Capture the cell that displays the provided text and extract its [X, Y] central coordinate. 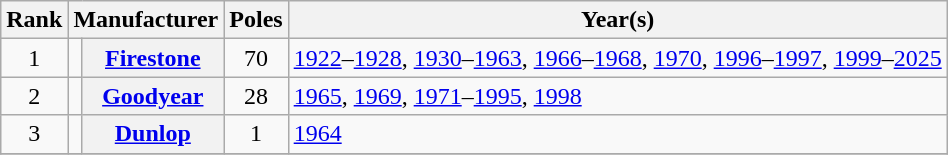
3 [34, 134]
Dunlop [153, 134]
Firestone [153, 58]
1965, 1969, 1971–1995, 1998 [618, 96]
Rank [34, 20]
2 [34, 96]
Manufacturer [146, 20]
Goodyear [153, 96]
Year(s) [618, 20]
1964 [618, 134]
1922–1928, 1930–1963, 1966–1968, 1970, 1996–1997, 1999–2025 [618, 58]
28 [256, 96]
70 [256, 58]
Poles [256, 20]
